Scan for the cell matching the given text and deliver its [X, Y] coordinate at center. 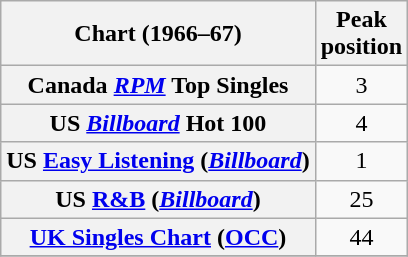
Chart (1966–67) [158, 34]
Peakposition [361, 34]
25 [361, 199]
US Easy Listening (Billboard) [158, 161]
4 [361, 123]
1 [361, 161]
UK Singles Chart (OCC) [158, 237]
44 [361, 237]
Canada RPM Top Singles [158, 85]
US R&B (Billboard) [158, 199]
3 [361, 85]
US Billboard Hot 100 [158, 123]
